Pinpoint the cell where the given text exists, returning its (X, Y) midpoint coordinate. 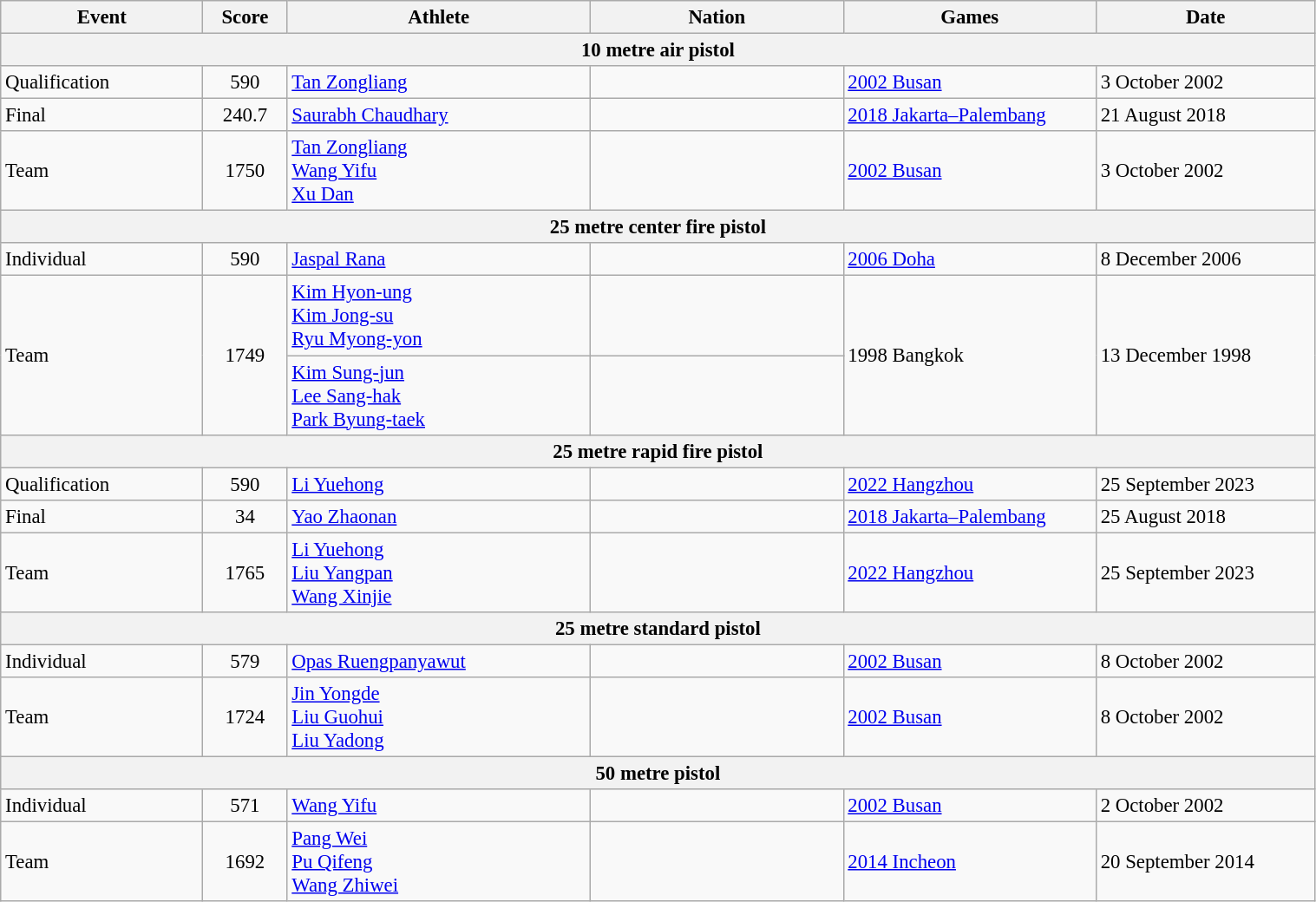
Athlete (439, 17)
2014 Incheon (970, 862)
25 metre rapid fire pistol (658, 451)
25 August 2018 (1206, 516)
21 August 2018 (1206, 115)
1750 (245, 171)
34 (245, 516)
Kim Sung-junLee Sang-hakPark Byung-taek (439, 395)
Li YuehongLiu YangpanWang Xinjie (439, 572)
Date (1206, 17)
1998 Bangkok (970, 356)
10 metre air pistol (658, 50)
Wang Yifu (439, 806)
25 metre standard pistol (658, 629)
Games (970, 17)
571 (245, 806)
Jaspal Rana (439, 259)
Tan Zongliang (439, 82)
Yao Zhaonan (439, 516)
Kim Hyon-ungKim Jong-suRyu Myong-yon (439, 316)
Score (245, 17)
2006 Doha (970, 259)
Tan ZongliangWang YifuXu Dan (439, 171)
25 metre center fire pistol (658, 227)
2 October 2002 (1206, 806)
50 metre pistol (658, 773)
1692 (245, 862)
1749 (245, 356)
Li Yuehong (439, 484)
240.7 (245, 115)
Opas Ruengpanyawut (439, 661)
1765 (245, 572)
20 September 2014 (1206, 862)
8 December 2006 (1206, 259)
Saurabh Chaudhary (439, 115)
Nation (717, 17)
1724 (245, 717)
Jin YongdeLiu GuohuiLiu Yadong (439, 717)
13 December 1998 (1206, 356)
Event (102, 17)
579 (245, 661)
Pang WeiPu QifengWang Zhiwei (439, 862)
